Determine the (x, y) coordinate at the center of the cell enclosing the given text.  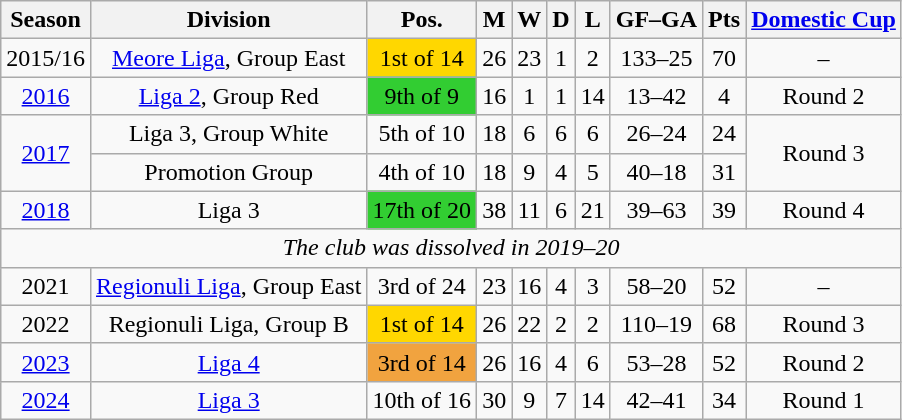
9th of 9 (422, 96)
W (530, 20)
Season (46, 20)
2015/16 (46, 58)
22 (530, 324)
Domestic Cup (824, 20)
38 (494, 210)
Round 4 (824, 210)
M (494, 20)
70 (724, 58)
40–18 (656, 172)
Liga 4 (228, 362)
7 (561, 400)
5 (592, 172)
The club was dissolved in 2019–20 (452, 248)
68 (724, 324)
Meore Liga, Group East (228, 58)
4th of 10 (422, 172)
30 (494, 400)
10th of 16 (422, 400)
L (592, 20)
Promotion Group (228, 172)
2017 (46, 153)
Regionuli Liga, Group B (228, 324)
Round 1 (824, 400)
2024 (46, 400)
2016 (46, 96)
26–24 (656, 134)
GF–GA (656, 20)
Division (228, 20)
53–28 (656, 362)
2018 (46, 210)
110–19 (656, 324)
21 (592, 210)
39 (724, 210)
39–63 (656, 210)
2023 (46, 362)
Liga 2, Group Red (228, 96)
3rd of 24 (422, 286)
Liga 3, Group White (228, 134)
Regionuli Liga, Group East (228, 286)
3 (592, 286)
2021 (46, 286)
58–20 (656, 286)
24 (724, 134)
17th of 20 (422, 210)
13–42 (656, 96)
5th of 10 (422, 134)
31 (724, 172)
11 (530, 210)
34 (724, 400)
42–41 (656, 400)
Pts (724, 20)
3rd of 14 (422, 362)
Pos. (422, 20)
D (561, 20)
2022 (46, 324)
133–25 (656, 58)
